Provide the (X, Y) coordinate of the cell's center where the given text is located.  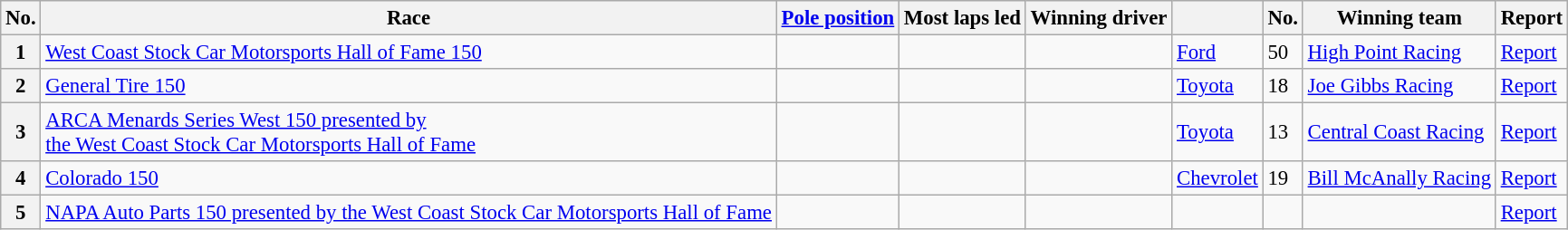
Race (409, 18)
Ford (1217, 53)
1 (21, 53)
5 (21, 213)
Bill McAnally Racing (1399, 178)
Central Coast Racing (1399, 132)
Chevrolet (1217, 178)
General Tire 150 (409, 86)
Colorado 150 (409, 178)
18 (1283, 86)
19 (1283, 178)
Pole position (837, 18)
West Coast Stock Car Motorsports Hall of Fame 150 (409, 53)
Joe Gibbs Racing (1399, 86)
High Point Racing (1399, 53)
4 (21, 178)
2 (21, 86)
Winning team (1399, 18)
NAPA Auto Parts 150 presented by the West Coast Stock Car Motorsports Hall of Fame (409, 213)
3 (21, 132)
Winning driver (1098, 18)
Most laps led (963, 18)
50 (1283, 53)
ARCA Menards Series West 150 presented bythe West Coast Stock Car Motorsports Hall of Fame (409, 132)
13 (1283, 132)
